Identify which cell holds the provided text, then report its (X, Y) central coordinate. 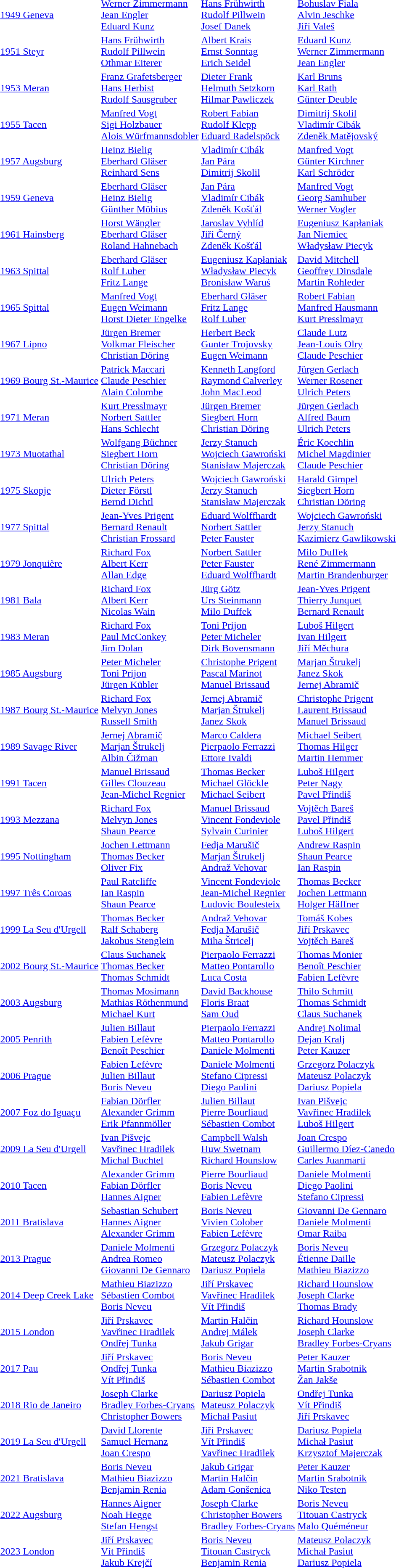
Richard FoxMelvyn JonesShaun Pearce (150, 820)
Ulrich PetersDieter FörstlBernd Dichtl (150, 490)
Hans FrühwirthRudolf PillweinOthmar Eiterer (150, 51)
Daniele MolmentiStefano CipressiDiego Paolini (248, 1076)
Sebastian SchubertHannes AignerAlexander Grimm (150, 1222)
Albert KraisErnst SonntagErich Seidel (248, 51)
Eduard WolffhardtNorbert SattlerPeter Fauster (248, 527)
Kurt PresslmayrNorbert SattlerHans Schlecht (150, 417)
Boris NeveuVivien ColoberFabien Lefèvre (248, 1222)
Jochen LettmannThomas BeckerOliver Fix (150, 856)
Mathieu BiazizzoSébastien CombotBoris Neveu (150, 1295)
Paul RatcliffeIan RaspinShaun Pearce (150, 893)
Toni PrijonPeter MichelerDirk Bovensmann (248, 637)
Thomas BeckerMichael GlöckleMichael Seibert (248, 783)
Fedja MarušičMarjan ŠtrukeljAndraž Vehovar (248, 856)
Jerzy StanuchWojciech GawrońskiStanisław Majerczak (248, 454)
Joseph ClarkeChristopher BowersBradley Forbes-Cryans (248, 1515)
Jürgen BremerVolkmar FleischerChristian Döring (150, 344)
Manfred VogtSigi HolzbauerAlois Würfmannsdobler (150, 124)
Kenneth LangfordRaymond CalverleyJohn MacLeod (248, 381)
Jürg GötzUrs SteinmannMilo Duffek (248, 600)
Horst WänglerEberhard GläserRoland Hahnebach (150, 234)
Jürgen BremerSiegbert HornChristian Döring (248, 417)
Andraž VehovarFedja MarušičMiha Štricelj (248, 929)
Ivan PišvejcVavřinec HradilekMichal Buchtel (150, 1149)
Boris NeveuMathieu BiazizzoSébastien Combot (248, 1368)
Vincent FondevioleJean-Michel RegnierLudovic Boulesteix (248, 893)
Christophe PrigentPascal MarinotManuel Brissaud (248, 673)
Jan PáraVladimír CibákZdeněk Košťál (248, 198)
Thomas BeckerRalf SchabergJakobus Stenglein (150, 929)
Manuel BrissaudGilles ClouzeauJean-Michel Regnier (150, 783)
Julien BillautFabien LefèvreBenoît Peschier (150, 1039)
Alexander GrimmFabian DörflerHannes Aigner (150, 1185)
Thomas MosimannMathias RöthenmundMichael Kurt (150, 1002)
Eberhard GläserRolf LuberFritz Lange (150, 271)
Claus SuchanekThomas BeckerThomas Schmidt (150, 966)
Jiří PrskavecVít PřindišVavřinec Hradilek (248, 1441)
David BackhouseFloris BraatSam Oud (248, 1002)
Jaroslav VyhlídJiří ČernýZdeněk Košťál (248, 234)
Grzegorz PolaczykMateusz PolaczykDariusz Popiela (248, 1259)
Jakub GrigarMartin HalčinAdam Gonšenica (248, 1478)
Hannes AignerNoah HeggeStefan Hengst (150, 1515)
Norbert SattlerPeter FausterEduard Wolffhardt (248, 563)
Eberhard GläserHeinz BieligGünther Möbius (150, 198)
Jernej AbramičMarjan ŠtrukeljJanez Skok (248, 710)
Peter MichelerToni PrijonJürgen Kübler (150, 673)
Eugeniusz KapłaniakWładysław PiecykBronisław Waruś (248, 271)
David LlorenteSamuel HernanzJoan Crespo (150, 1441)
Wojciech GawrońskiJerzy StanuchStanisław Majerczak (248, 490)
Dieter FrankHelmuth SetzkornHilmar Pawliczek (248, 88)
Campbell WalshHuw SwetnamRichard Hounslow (248, 1149)
Jiří PrskavecVavřinec HradilekVít Přindiš (248, 1295)
Richard FoxAlbert KerrNicolas Wain (150, 600)
Robert FabianRudolf KleppEduard Radelspöck (248, 124)
Jiří PrskavecVavřinec HradilekOndřej Tunka (150, 1332)
Dariusz PopielaMateusz PolaczykMichał Pasiut (248, 1405)
Jernej AbramičMarjan ŠtrukeljAlbin Čižman (150, 746)
Franz GrafetsbergerHans HerbistRudolf Sausgruber (150, 88)
Daniele MolmentiAndrea RomeoGiovanni De Gennaro (150, 1259)
Richard FoxAlbert KerrAllan Edge (150, 563)
Pierre BourliaudBoris NeveuFabien Lefèvre (248, 1185)
Vladimír CibákJan PáraDimitrij Skolil (248, 161)
Manuel BrissaudVincent FondevioleSylvain Curinier (248, 820)
Martin HalčinAndrej MálekJakub Grigar (248, 1332)
Fabian DörflerAlexander GrimmErik Pfannmöller (150, 1112)
Richard FoxMelvyn JonesRussell Smith (150, 710)
Herbert BeckGunter TrojovskyEugen Weimann (248, 344)
Wolfgang BüchnerSiegbert HornChristian Döring (150, 454)
Patrick MaccariClaude PeschierAlain Colombe (150, 381)
Eberhard GläserFritz LangeRolf Luber (248, 307)
Marco CalderaPierpaolo FerrazziEttore Ivaldi (248, 746)
Pierpaolo FerrazziMatteo PontarolloDaniele Molmenti (248, 1039)
Pierpaolo FerrazziMatteo PontarolloLuca Costa (248, 966)
Julien BillautPierre BourliaudSébastien Combot (248, 1112)
Richard FoxPaul McConkeyJim Dolan (150, 637)
Fabien LefèvreJulien BillautBoris Neveu (150, 1076)
Manfred VogtEugen WeimannHorst Dieter Engelke (150, 307)
Jean-Yves PrigentBernard RenaultChristian Frossard (150, 527)
Joseph ClarkeBradley Forbes-CryansChristopher Bowers (150, 1405)
Heinz BieligEberhard GläserReinhard Sens (150, 161)
Jiří PrskavecOndřej TunkaVít Přindiš (150, 1368)
Boris NeveuMathieu BiazizzoBenjamin Renia (150, 1478)
